For the text-containing cell, return its midpoint in [X, Y] coordinate format. 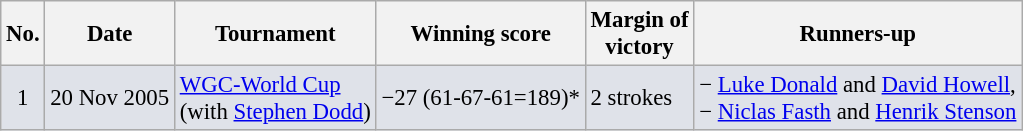
No. [23, 34]
20 Nov 2005 [110, 98]
− Luke Donald and David Howell, − Niclas Fasth and Henrik Stenson [858, 98]
Date [110, 34]
2 strokes [640, 98]
−27 (61-67-61=189)* [480, 98]
1 [23, 98]
Tournament [275, 34]
WGC-World Cup(with Stephen Dodd) [275, 98]
Margin ofvictory [640, 34]
Runners-up [858, 34]
Winning score [480, 34]
